Identify which cell holds the provided text, then report its [x, y] central coordinate. 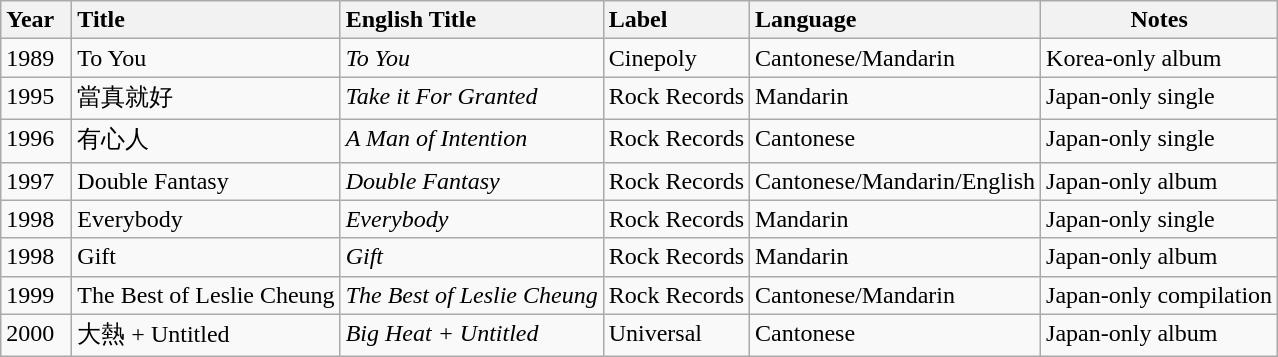
Take it For Granted [472, 98]
English Title [472, 20]
Korea-only album [1160, 58]
2000 [36, 336]
1997 [36, 181]
Big Heat + Untitled [472, 336]
Notes [1160, 20]
1996 [36, 140]
1989 [36, 58]
Year [36, 20]
Label [676, 20]
A Man of Intention [472, 140]
1995 [36, 98]
當真就好 [206, 98]
Universal [676, 336]
大熱 + Untitled [206, 336]
Language [896, 20]
有心人 [206, 140]
Title [206, 20]
1999 [36, 295]
Cantonese/Mandarin/English [896, 181]
Japan-only compilation [1160, 295]
Cinepoly [676, 58]
